Pinpoint the cell where the given text exists, returning its (X, Y) midpoint coordinate. 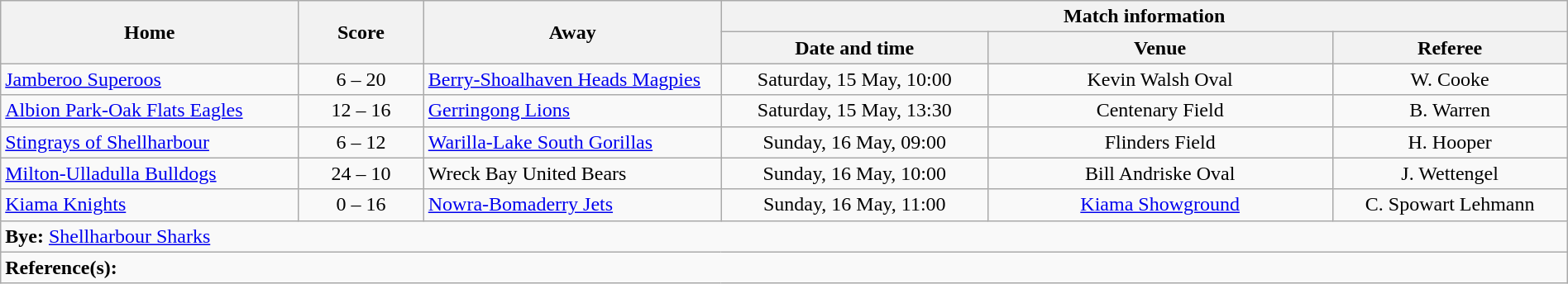
Berry-Shoalhaven Heads Magpies (572, 79)
Albion Park-Oak Flats Eagles (150, 111)
Away (572, 32)
Warilla-Lake South Gorillas (572, 142)
Match information (1145, 17)
Venue (1159, 48)
Flinders Field (1159, 142)
Milton-Ulladulla Bulldogs (150, 173)
6 – 12 (361, 142)
Kiama Knights (150, 205)
W. Cooke (1450, 79)
Jamberoo Superoos (150, 79)
Wreck Bay United Bears (572, 173)
Kiama Showground (1159, 205)
Sunday, 16 May, 10:00 (854, 173)
Score (361, 32)
Centenary Field (1159, 111)
B. Warren (1450, 111)
J. Wettengel (1450, 173)
Saturday, 15 May, 10:00 (854, 79)
Reference(s): (784, 267)
Bye: Shellharbour Sharks (784, 236)
0 – 16 (361, 205)
Nowra-Bomaderry Jets (572, 205)
Home (150, 32)
Sunday, 16 May, 11:00 (854, 205)
Date and time (854, 48)
Stingrays of Shellharbour (150, 142)
Saturday, 15 May, 13:30 (854, 111)
Referee (1450, 48)
6 – 20 (361, 79)
Sunday, 16 May, 09:00 (854, 142)
Gerringong Lions (572, 111)
H. Hooper (1450, 142)
Bill Andriske Oval (1159, 173)
C. Spowart Lehmann (1450, 205)
12 – 16 (361, 111)
24 – 10 (361, 173)
Kevin Walsh Oval (1159, 79)
